Capture the cell that displays the provided text and extract its (X, Y) central coordinate. 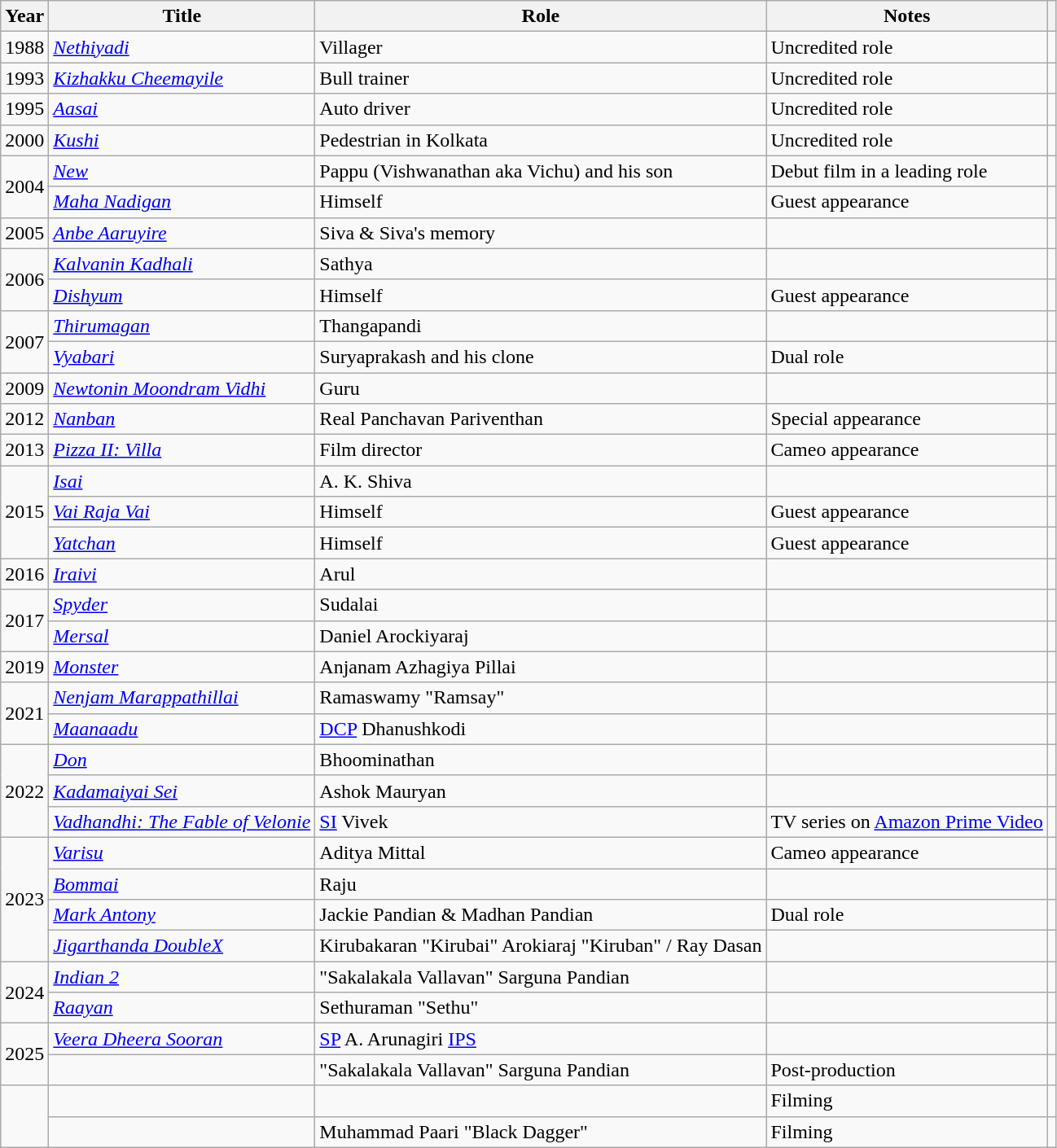
Nethiyadi (182, 47)
Kizhakku Cheemayile (182, 78)
Anbe Aaruyire (182, 233)
2025 (24, 1054)
2021 (24, 713)
Villager (541, 47)
2024 (24, 992)
Real Panchavan Pariventhan (541, 419)
1993 (24, 78)
Daniel Arockiyaraj (541, 636)
Dishyum (182, 295)
2000 (24, 140)
Auto driver (541, 109)
Title (182, 16)
Notes (907, 16)
Monster (182, 667)
Guru (541, 388)
Post-production (907, 1070)
Role (541, 16)
Isai (182, 481)
Sudalai (541, 605)
2013 (24, 450)
Aasai (182, 109)
Veera Dheera Sooran (182, 1039)
Ramaswamy "Ramsay" (541, 698)
Kadamaiyai Sei (182, 791)
Aditya Mittal (541, 852)
Ashok Mauryan (541, 791)
Vai Raja Vai (182, 512)
Jackie Pandian & Madhan Pandian (541, 915)
Pedestrian in Kolkata (541, 140)
Newtonin Moondram Vidhi (182, 388)
2009 (24, 388)
Debut film in a leading role (907, 171)
A. K. Shiva (541, 481)
SI Vivek (541, 822)
Yatchan (182, 543)
Nanban (182, 419)
Kushi (182, 140)
Don (182, 760)
2016 (24, 574)
2007 (24, 341)
SP A. Arunagiri IPS (541, 1039)
Arul (541, 574)
New (182, 171)
Thirumagan (182, 326)
2005 (24, 233)
Spyder (182, 605)
Sethuraman "Sethu" (541, 1008)
Special appearance (907, 419)
Jigarthanda DoubleX (182, 946)
2022 (24, 791)
Nenjam Marappathillai (182, 698)
Suryaprakash and his clone (541, 357)
Pizza II: Villa (182, 450)
Year (24, 16)
Vyabari (182, 357)
Mark Antony (182, 915)
2006 (24, 279)
DCP Dhanushkodi (541, 729)
Muhammad Paari "Black Dagger" (541, 1132)
Maha Nadigan (182, 202)
Kalvanin Kadhali (182, 264)
1995 (24, 109)
Kirubakaran "Kirubai" Arokiaraj "Kiruban" / Ray Dasan (541, 946)
2012 (24, 419)
Bommai (182, 883)
2023 (24, 899)
2004 (24, 186)
Pappu (Vishwanathan aka Vichu) and his son (541, 171)
1988 (24, 47)
Raayan (182, 1008)
TV series on Amazon Prime Video (907, 822)
Sathya (541, 264)
Siva & Siva's memory (541, 233)
Anjanam Azhagiya Pillai (541, 667)
2015 (24, 512)
Varisu (182, 852)
Maanaadu (182, 729)
Indian 2 (182, 977)
Film director (541, 450)
2019 (24, 667)
Thangapandi (541, 326)
Iraivi (182, 574)
Raju (541, 883)
2017 (24, 620)
Bull trainer (541, 78)
Mersal (182, 636)
Bhoominathan (541, 760)
Vadhandhi: The Fable of Velonie (182, 822)
